Provide the (x, y) coordinate of the cell's center where the given text is located.  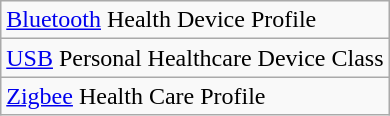
Bluetooth Health Device Profile (195, 20)
Zigbee Health Care Profile (195, 96)
USB Personal Healthcare Device Class (195, 58)
